Locate the cell with the specified text and output its (X, Y) center coordinate. 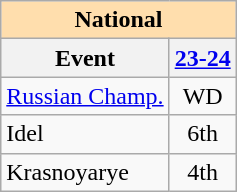
4th (202, 172)
Event (85, 58)
National (118, 20)
6th (202, 134)
Russian Champ. (85, 96)
23-24 (202, 58)
Krasnoyarye (85, 172)
WD (202, 96)
Idel (85, 134)
